For the text-containing cell, return its midpoint in (x, y) coordinate format. 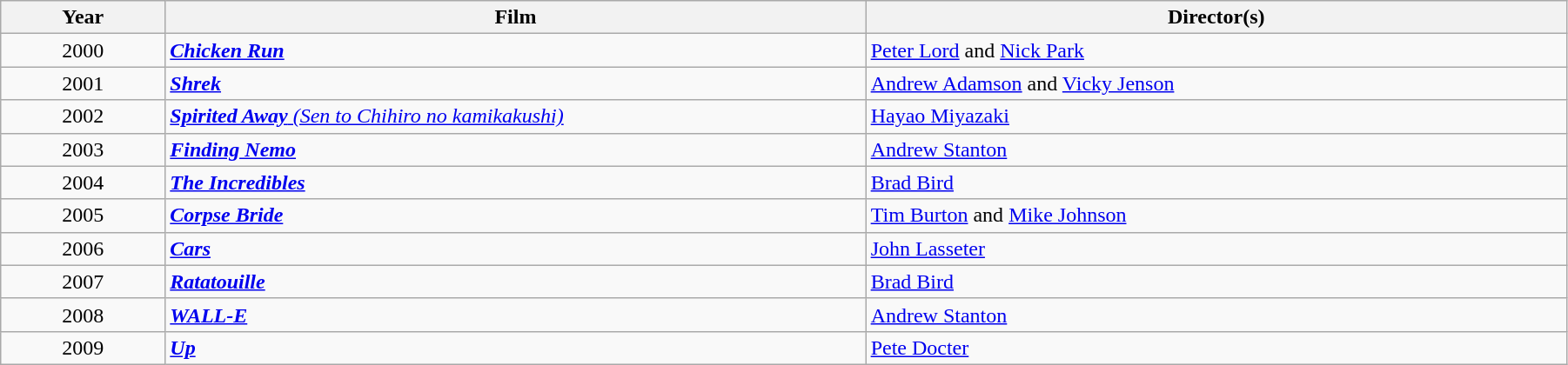
Year (84, 17)
2000 (84, 50)
Up (515, 348)
Corpse Bride (515, 216)
Ratatouille (515, 282)
2001 (84, 83)
2003 (84, 149)
Peter Lord and Nick Park (1216, 50)
Tim Burton and Mike Johnson (1216, 216)
2002 (84, 116)
Finding Nemo (515, 149)
The Incredibles (515, 182)
John Lasseter (1216, 249)
Director(s) (1216, 17)
2008 (84, 315)
Andrew Adamson and Vicky Jenson (1216, 83)
Film (515, 17)
Pete Docter (1216, 348)
2004 (84, 182)
Cars (515, 249)
Chicken Run (515, 50)
2009 (84, 348)
Hayao Miyazaki (1216, 116)
WALL-E (515, 315)
2007 (84, 282)
Spirited Away (Sen to Chihiro no kamikakushi) (515, 116)
2005 (84, 216)
Shrek (515, 83)
2006 (84, 249)
